From the cell containing the given text, extract its center point as [x, y] coordinate. 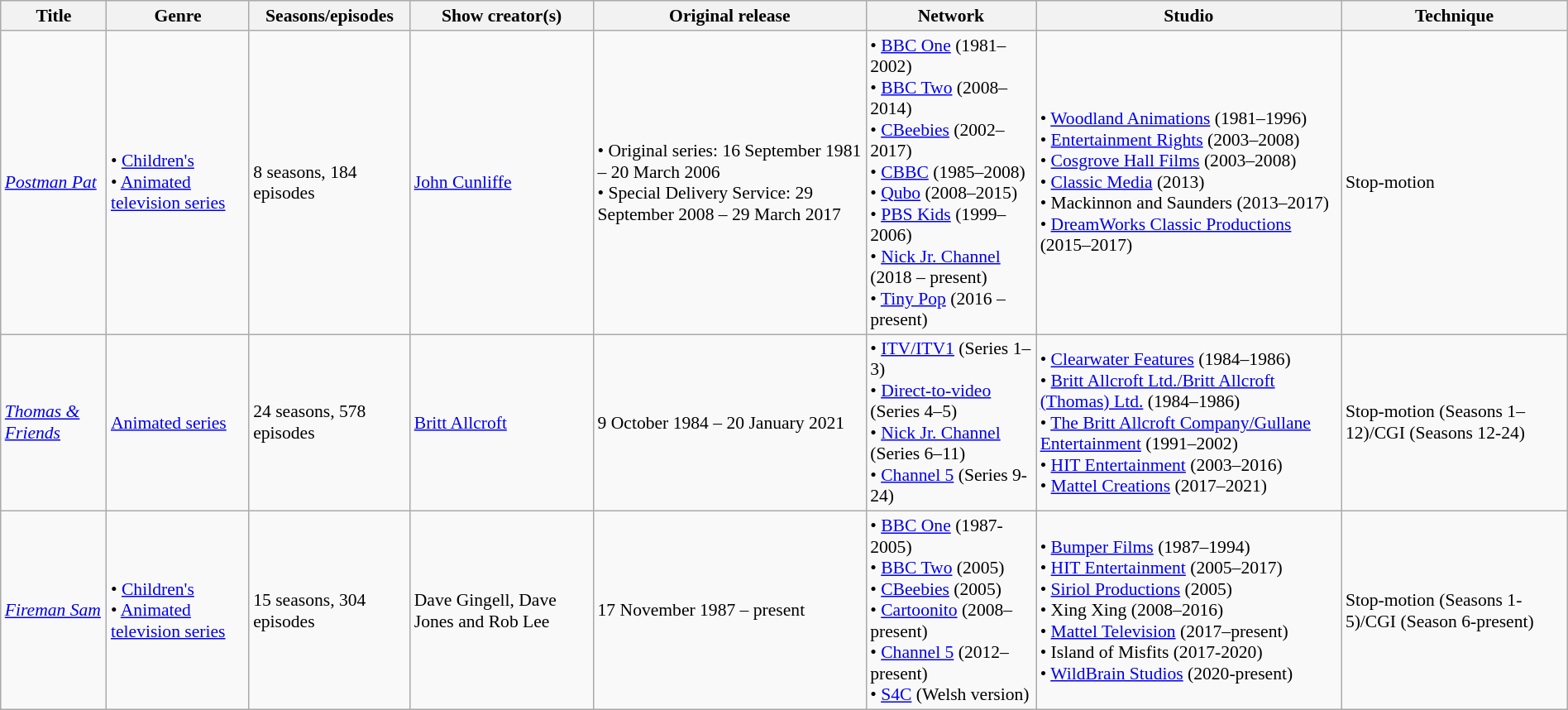
• ITV/ITV1 (Series 1–3)• Direct-to-video (Series 4–5)• Nick Jr. Channel (Series 6–11)• Channel 5 (Series 9-24) [951, 423]
Technique [1454, 16]
Stop-motion (Seasons 1–12)/CGI (Seasons 12-24) [1454, 423]
Original release [729, 16]
9 October 1984 – 20 January 2021 [729, 423]
• BBC One (1987-2005)• BBC Two (2005)• CBeebies (2005)• Cartoonito (2008–present)• Channel 5 (2012–present)• S4C (Welsh version) [951, 611]
15 seasons, 304 episodes [329, 611]
Animated series [178, 423]
8 seasons, 184 episodes [329, 182]
Britt Allcroft [502, 423]
Stop-motion [1454, 182]
Studio [1189, 16]
Fireman Sam [54, 611]
John Cunliffe [502, 182]
24 seasons, 578 episodes [329, 423]
17 November 1987 – present [729, 611]
Seasons/episodes [329, 16]
Dave Gingell, Dave Jones and Rob Lee [502, 611]
Show creator(s) [502, 16]
Postman Pat [54, 182]
• Original series: 16 September 1981 – 20 March 2006• Special Delivery Service: 29 September 2008 – 29 March 2017 [729, 182]
Stop-motion (Seasons 1-5)/CGI (Season 6-present) [1454, 611]
Genre [178, 16]
Title [54, 16]
Network [951, 16]
Thomas & Friends [54, 423]
